Return (x, y) of the center of cell containing provided text 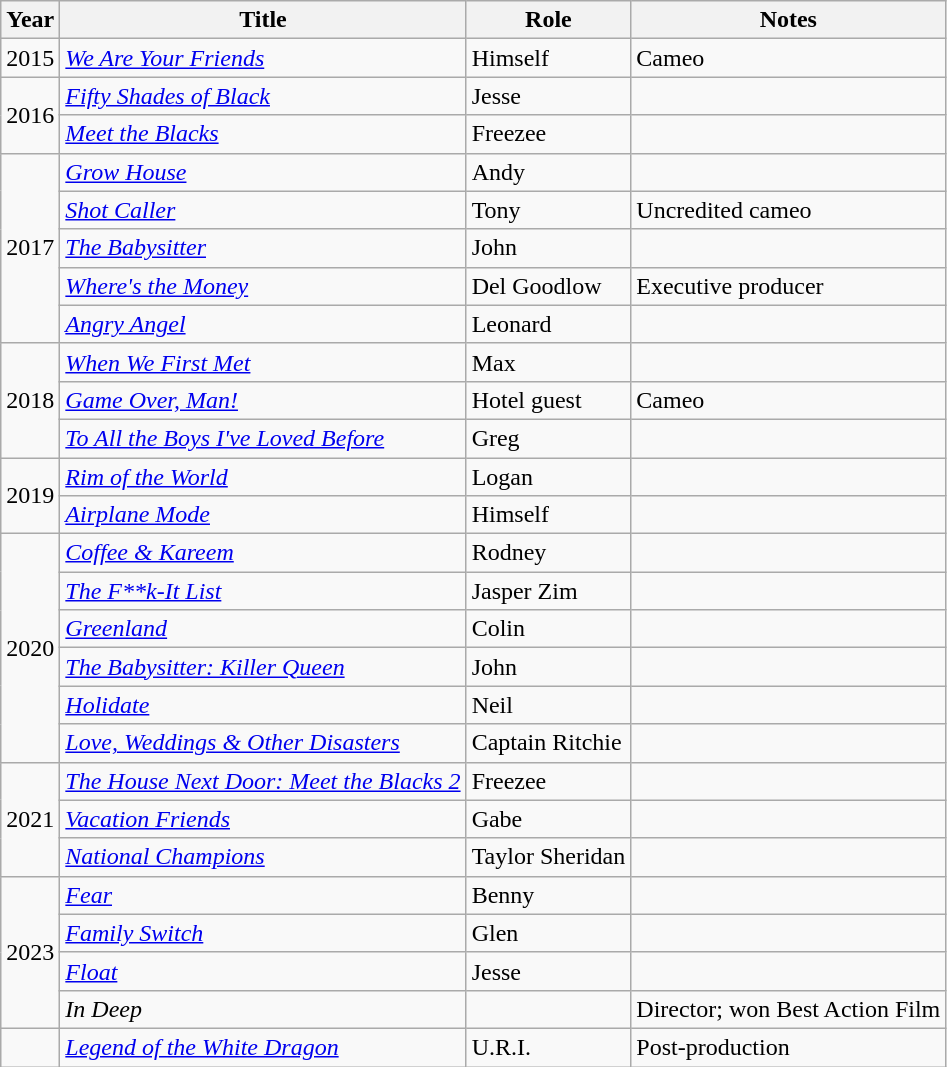
2015 (30, 58)
Captain Ritchie (548, 743)
Greenland (263, 629)
Coffee & Kareem (263, 553)
Meet the Blacks (263, 134)
Vacation Friends (263, 819)
Director; won Best Action Film (788, 1009)
Greg (548, 438)
2016 (30, 115)
Airplane Mode (263, 515)
Fear (263, 895)
Angry Angel (263, 324)
2019 (30, 496)
Family Switch (263, 933)
To All the Boys I've Loved Before (263, 438)
Colin (548, 629)
Benny (548, 895)
2021 (30, 819)
Max (548, 362)
Legend of the White Dragon (263, 1047)
Taylor Sheridan (548, 857)
In Deep (263, 1009)
Tony (548, 210)
Where's the Money (263, 286)
National Champions (263, 857)
Title (263, 20)
2018 (30, 400)
Executive producer (788, 286)
Love, Weddings & Other Disasters (263, 743)
Notes (788, 20)
Hotel guest (548, 400)
Shot Caller (263, 210)
Del Goodlow (548, 286)
Fifty Shades of Black (263, 96)
Andy (548, 172)
Glen (548, 933)
The Babysitter: Killer Queen (263, 667)
Post-production (788, 1047)
We Are Your Friends (263, 58)
Holidate (263, 705)
2023 (30, 952)
Logan (548, 477)
Role (548, 20)
Grow House (263, 172)
Leonard (548, 324)
The House Next Door: Meet the Blacks 2 (263, 781)
Gabe (548, 819)
When We First Met (263, 362)
Game Over, Man! (263, 400)
The F**k-It List (263, 591)
Rodney (548, 553)
The Babysitter (263, 248)
Jasper Zim (548, 591)
Uncredited cameo (788, 210)
Year (30, 20)
2020 (30, 648)
Neil (548, 705)
Float (263, 971)
Rim of the World (263, 477)
U.R.I. (548, 1047)
2017 (30, 248)
